Determine the (X, Y) coordinate at the center of the cell enclosing the given text.  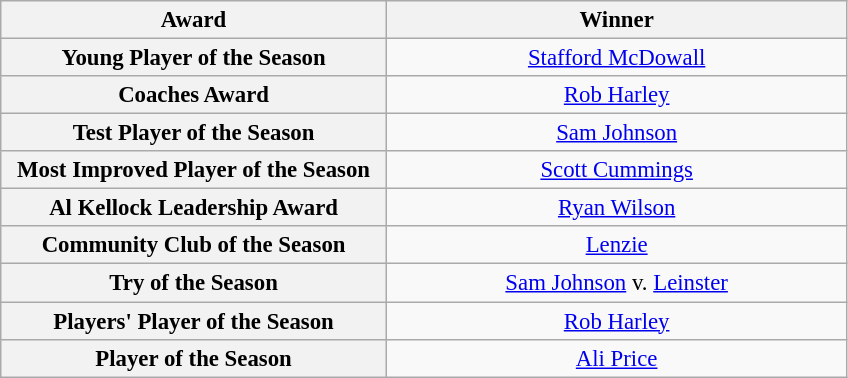
Stafford McDowall (616, 58)
Ali Price (616, 358)
Players' Player of the Season (194, 321)
Award (194, 20)
Test Player of the Season (194, 133)
Player of the Season (194, 358)
Scott Cummings (616, 170)
Al Kellock Leadership Award (194, 208)
Try of the Season (194, 283)
Sam Johnson (616, 133)
Ryan Wilson (616, 208)
Sam Johnson v. Leinster (616, 283)
Community Club of the Season (194, 245)
Young Player of the Season (194, 58)
Most Improved Player of the Season (194, 170)
Lenzie (616, 245)
Winner (616, 20)
Coaches Award (194, 95)
